Find where the given text appears and provide that cell's center as [x, y] coordinate. 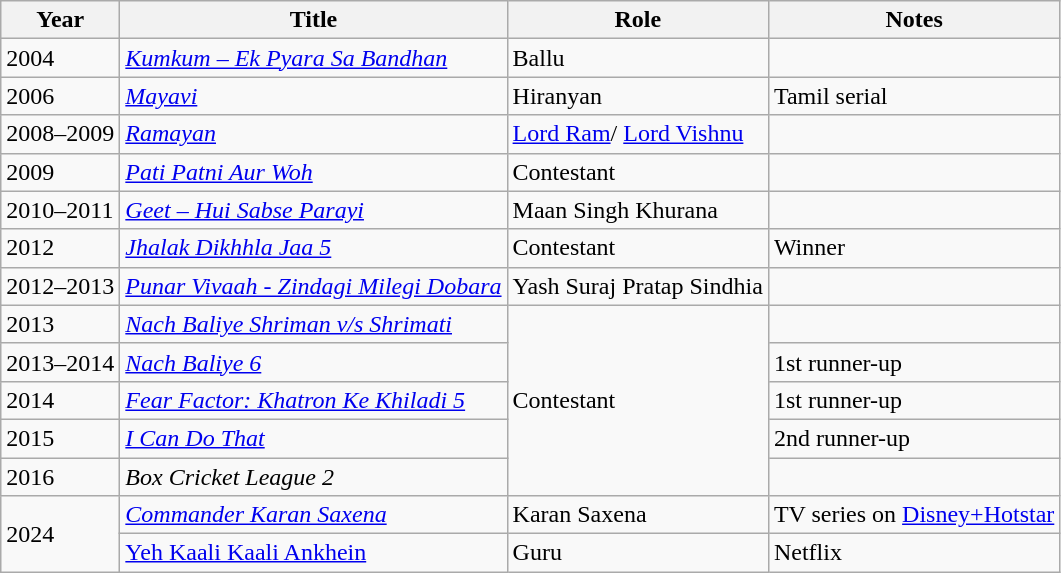
Role [638, 20]
2010–2011 [60, 210]
Maan Singh Khurana [638, 210]
Pati Patni Aur Woh [314, 172]
Netflix [914, 553]
2013–2014 [60, 362]
2006 [60, 96]
Jhalak Dikhhla Jaa 5 [314, 248]
Title [314, 20]
Winner [914, 248]
Mayavi [314, 96]
2nd runner-up [914, 438]
Kumkum – Ek Pyara Sa Bandhan [314, 58]
Notes [914, 20]
Yeh Kaali Kaali Ankhein [314, 553]
Nach Baliye Shriman v/s Shrimati [314, 324]
Hiranyan [638, 96]
Punar Vivaah - Zindagi Milegi Dobara [314, 286]
2015 [60, 438]
Tamil serial [914, 96]
I Can Do That [314, 438]
TV series on Disney+Hotstar [914, 515]
2008–2009 [60, 134]
Ramayan [314, 134]
2014 [60, 400]
Karan Saxena [638, 515]
Fear Factor: Khatron Ke Khiladi 5 [314, 400]
Year [60, 20]
Box Cricket League 2 [314, 477]
2024 [60, 534]
Ballu [638, 58]
Nach Baliye 6 [314, 362]
2004 [60, 58]
Guru [638, 553]
Geet – Hui Sabse Parayi [314, 210]
2013 [60, 324]
2009 [60, 172]
Commander Karan Saxena [314, 515]
Lord Ram/ Lord Vishnu [638, 134]
Yash Suraj Pratap Sindhia [638, 286]
2012–2013 [60, 286]
2012 [60, 248]
2016 [60, 477]
